Capture the cell that displays the provided text and extract its (X, Y) central coordinate. 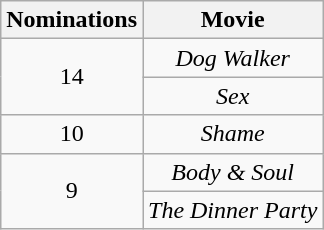
Nominations (72, 20)
Dog Walker (232, 58)
Body & Soul (232, 172)
10 (72, 134)
14 (72, 77)
Sex (232, 96)
The Dinner Party (232, 210)
Movie (232, 20)
Shame (232, 134)
9 (72, 191)
